Find where the given text appears and provide that cell's center as (X, Y) coordinate. 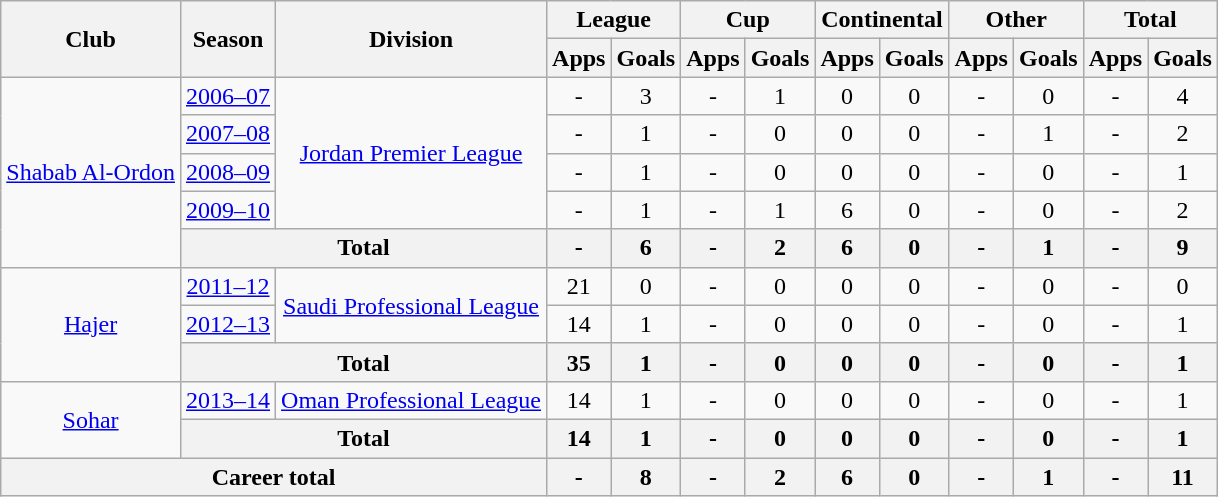
Shabab Al-Ordon (91, 172)
2012–13 (228, 324)
11 (1183, 477)
Sohar (91, 419)
2006–07 (228, 96)
35 (579, 362)
2011–12 (228, 286)
Other (1016, 20)
Division (412, 39)
2009–10 (228, 210)
Hajer (91, 324)
2007–08 (228, 134)
3 (646, 96)
2013–14 (228, 400)
Club (91, 39)
21 (579, 286)
League (614, 20)
Career total (274, 477)
2008–09 (228, 172)
Cup (748, 20)
Oman Professional League (412, 400)
4 (1183, 96)
Season (228, 39)
Jordan Premier League (412, 153)
Saudi Professional League (412, 305)
Continental (882, 20)
8 (646, 477)
9 (1183, 248)
